Detect which cell encompasses the target text, then output its (x, y) center coordinate. 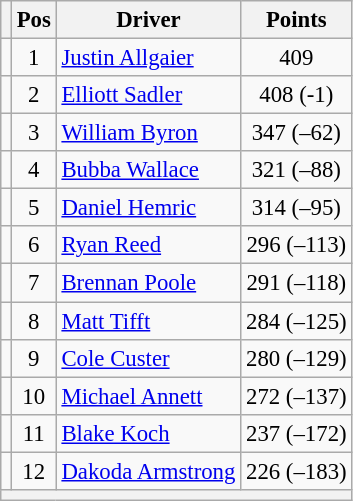
237 (–172) (296, 433)
William Byron (148, 133)
Justin Allgaier (148, 58)
7 (34, 283)
284 (–125) (296, 321)
4 (34, 170)
321 (–88) (296, 170)
Pos (34, 20)
409 (296, 58)
Driver (148, 20)
9 (34, 358)
10 (34, 396)
3 (34, 133)
Bubba Wallace (148, 170)
296 (–113) (296, 245)
Points (296, 20)
12 (34, 471)
Michael Annett (148, 396)
Cole Custer (148, 358)
226 (–183) (296, 471)
Matt Tifft (148, 321)
6 (34, 245)
Dakoda Armstrong (148, 471)
2 (34, 95)
314 (–95) (296, 208)
Blake Koch (148, 433)
Brennan Poole (148, 283)
272 (–137) (296, 396)
280 (–129) (296, 358)
8 (34, 321)
5 (34, 208)
408 (-1) (296, 95)
Elliott Sadler (148, 95)
Daniel Hemric (148, 208)
11 (34, 433)
Ryan Reed (148, 245)
291 (–118) (296, 283)
1 (34, 58)
347 (–62) (296, 133)
